Capture the cell that displays the provided text and extract its (x, y) central coordinate. 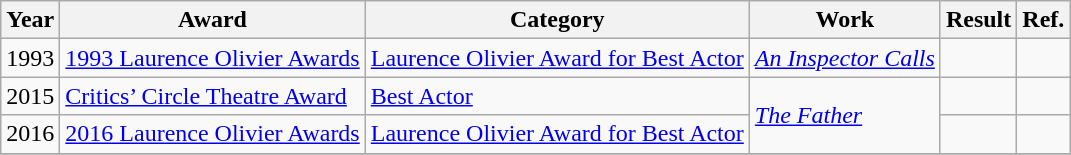
2015 (30, 96)
1993 Laurence Olivier Awards (212, 58)
Award (212, 20)
The Father (844, 115)
Year (30, 20)
2016 Laurence Olivier Awards (212, 134)
Work (844, 20)
1993 (30, 58)
Result (978, 20)
Ref. (1044, 20)
An Inspector Calls (844, 58)
Critics’ Circle Theatre Award (212, 96)
Best Actor (557, 96)
Category (557, 20)
2016 (30, 134)
